Locate the cell with the specified text and output its [X, Y] center coordinate. 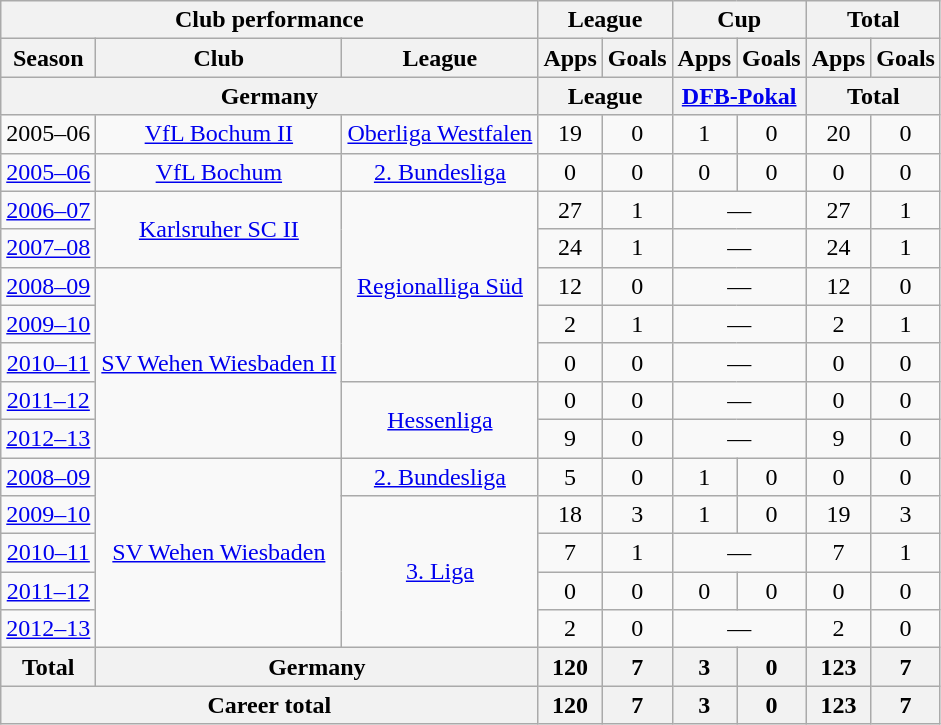
SV Wehen Wiesbaden [219, 553]
20 [838, 134]
Regionalliga Süd [440, 286]
18 [570, 515]
2006–07 [48, 210]
DFB-Pokal [739, 96]
Club performance [270, 20]
Club [219, 58]
VfL Bochum [219, 172]
5 [570, 477]
Karlsruher SC II [219, 229]
Season [48, 58]
Oberliga Westfalen [440, 134]
Career total [270, 705]
SV Wehen Wiesbaden II [219, 362]
VfL Bochum II [219, 134]
3. Liga [440, 572]
Cup [739, 20]
Hessenliga [440, 419]
2007–08 [48, 248]
